Locate the cell with the specified text and output its (x, y) center coordinate. 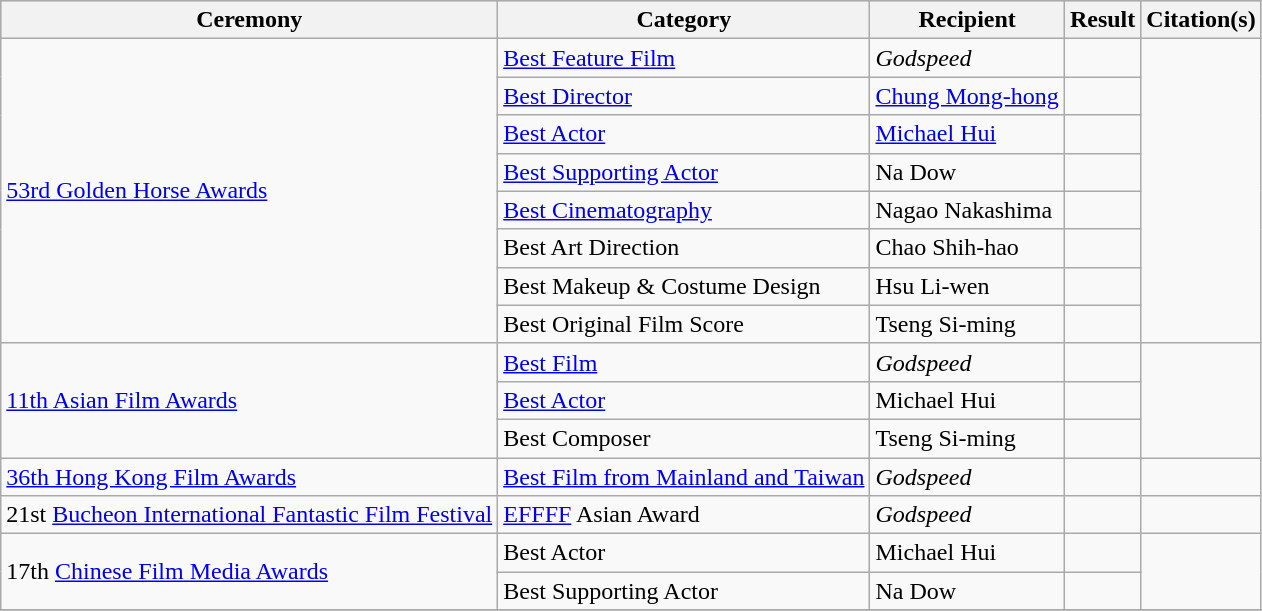
Result (1102, 20)
Hsu Li-wen (967, 286)
Best Makeup & Costume Design (684, 286)
21st Bucheon International Fantastic Film Festival (250, 515)
53rd Golden Horse Awards (250, 191)
Best Cinematography (684, 210)
Best Art Direction (684, 248)
11th Asian Film Awards (250, 400)
Nagao Nakashima (967, 210)
Category (684, 20)
Best Feature Film (684, 58)
Chung Mong-hong (967, 96)
Citation(s) (1201, 20)
36th Hong Kong Film Awards (250, 477)
Best Director (684, 96)
17th Chinese Film Media Awards (250, 572)
Ceremony (250, 20)
Best Original Film Score (684, 324)
Recipient (967, 20)
Chao Shih-hao (967, 248)
Best Film from Mainland and Taiwan (684, 477)
EFFFF Asian Award (684, 515)
Best Film (684, 362)
Best Composer (684, 438)
